Provide the [x, y] coordinate of the cell's center where the given text is located.  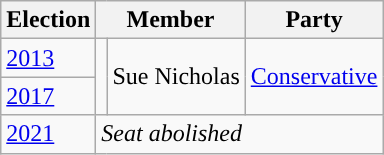
Election [48, 20]
2013 [48, 58]
Member [170, 20]
Seat abolished [240, 134]
2017 [48, 96]
2021 [48, 134]
Conservative [314, 77]
Sue Nicholas [176, 77]
Party [314, 20]
